Output the [X, Y] coordinate of the center of the cell containing the given text.  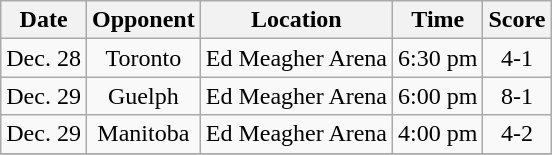
4:00 pm [438, 134]
Manitoba [143, 134]
4-2 [517, 134]
Time [438, 20]
6:00 pm [438, 96]
6:30 pm [438, 58]
Dec. 28 [44, 58]
Guelph [143, 96]
Location [296, 20]
Toronto [143, 58]
4-1 [517, 58]
Opponent [143, 20]
Score [517, 20]
Date [44, 20]
8-1 [517, 96]
